Output the (X, Y) coordinate of the center of the cell containing the given text.  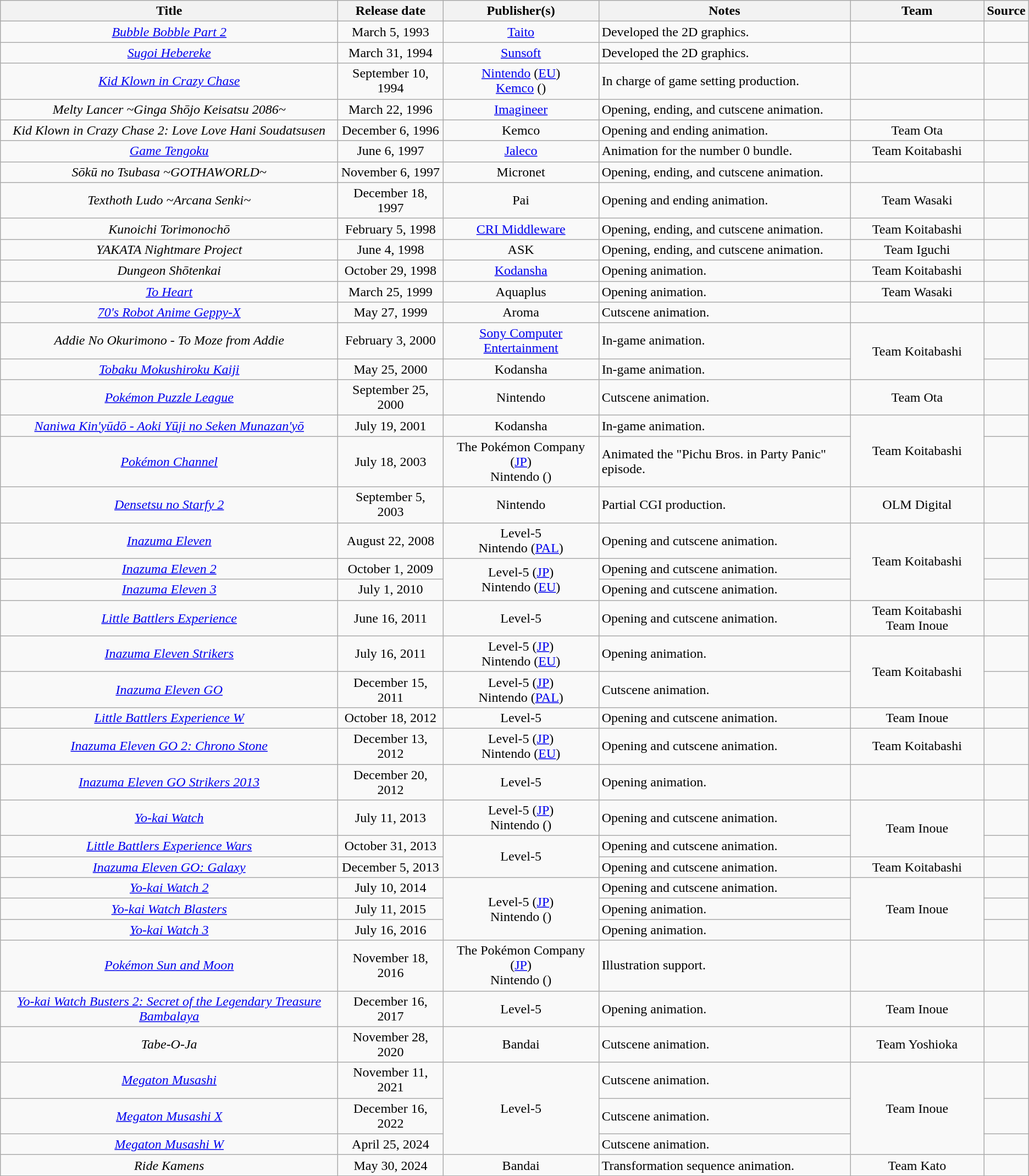
In charge of game setting production. (724, 81)
Melty Lancer ~Ginga Shōjo Keisatsu 2086~ (169, 109)
December 15, 2011 (390, 689)
Source (1006, 11)
November 28, 2020 (390, 1044)
September 10, 1994 (390, 81)
Imagineer (521, 109)
Bubble Bobble Part 2 (169, 32)
August 22, 2008 (390, 541)
February 3, 2000 (390, 341)
Little Battlers Experience (169, 618)
September 25, 2000 (390, 398)
May 30, 2024 (390, 1165)
July 16, 2016 (390, 930)
March 5, 1993 (390, 32)
Sugoi Hebereke (169, 53)
December 16, 2017 (390, 1009)
Team Kato (917, 1165)
Densetsu no Starfy 2 (169, 504)
June 16, 2011 (390, 618)
Texthoth Ludo ~Arcana Senki~ (169, 200)
April 25, 2024 (390, 1144)
Addie No Okurimono - To Moze from Addie (169, 341)
Animated the "Pichu Bros. in Party Panic" episode. (724, 462)
Taito (521, 32)
Partial CGI production. (724, 504)
July 18, 2003 (390, 462)
Inazuma Eleven Strikers (169, 654)
March 22, 1996 (390, 109)
October 29, 1998 (390, 270)
June 6, 1997 (390, 151)
Inazuma Eleven GO: Galaxy (169, 867)
November 18, 2016 (390, 966)
October 18, 2012 (390, 718)
Tabe-O-Ja (169, 1044)
July 19, 2001 (390, 426)
Kid Klown in Crazy Chase (169, 81)
Yo-kai Watch 3 (169, 930)
July 1, 2010 (390, 590)
Team KoitabashiTeam Inoue (917, 618)
YAKATA Nightmare Project (169, 249)
Inazuma Eleven 3 (169, 590)
Team Iguchi (917, 249)
June 4, 1998 (390, 249)
Aquaplus (521, 292)
March 25, 1999 (390, 292)
Inazuma Eleven GO 2: Chrono Stone (169, 746)
Release date (390, 11)
November 11, 2021 (390, 1080)
To Heart (169, 292)
Illustration support. (724, 966)
Kemco (521, 130)
Level-5 (JP)Nintendo (PAL) (521, 689)
July 10, 2014 (390, 888)
Inazuma Eleven (169, 541)
Jaleco (521, 151)
November 6, 1997 (390, 172)
Team (917, 11)
70's Robot Anime Geppy-X (169, 313)
July 11, 2015 (390, 909)
May 25, 2000 (390, 369)
Kid Klown in Crazy Chase 2: Love Love Hani Soudatsusen (169, 130)
March 31, 1994 (390, 53)
Dungeon Shōtenkai (169, 270)
ASK (521, 249)
Little Battlers Experience Wars (169, 846)
Sunsoft (521, 53)
Naniwa Kin'yūdō - Aoki Yūji no Seken Munazan'yō (169, 426)
December 20, 2012 (390, 781)
Publisher(s) (521, 11)
December 13, 2012 (390, 746)
Team Yoshioka (917, 1044)
Megaton Musashi W (169, 1144)
Inazuma Eleven GO Strikers 2013 (169, 781)
February 5, 1998 (390, 229)
September 5, 2003 (390, 504)
May 27, 1999 (390, 313)
Game Tengoku (169, 151)
Transformation sequence animation. (724, 1165)
Megaton Musashi X (169, 1116)
Pokémon Puzzle League (169, 398)
Ride Kamens (169, 1165)
Level-5Nintendo (PAL) (521, 541)
OLM Digital (917, 504)
Micronet (521, 172)
Inazuma Eleven 2 (169, 569)
Yo-kai Watch Busters 2: Secret of the Legendary Treasure Bambalaya (169, 1009)
December 5, 2013 (390, 867)
Sony Computer Entertainment (521, 341)
Animation for the number 0 bundle. (724, 151)
Yo-kai Watch Blasters (169, 909)
December 18, 1997 (390, 200)
Pai (521, 200)
Tobaku Mokushiroku Kaiji (169, 369)
December 16, 2022 (390, 1116)
Kunoichi Torimonochō (169, 229)
Inazuma Eleven GO (169, 689)
October 1, 2009 (390, 569)
Pokémon Channel (169, 462)
July 11, 2013 (390, 818)
Notes (724, 11)
Aroma (521, 313)
October 31, 2013 (390, 846)
Little Battlers Experience W (169, 718)
July 16, 2011 (390, 654)
Title (169, 11)
Yo-kai Watch 2 (169, 888)
CRI Middleware (521, 229)
Nintendo (EU)Kemco () (521, 81)
Yo-kai Watch (169, 818)
Megaton Musashi (169, 1080)
Pokémon Sun and Moon (169, 966)
December 6, 1996 (390, 130)
Sōkū no Tsubasa ~GOTHAWORLD~ (169, 172)
